Return (x, y) of the center of cell containing provided text 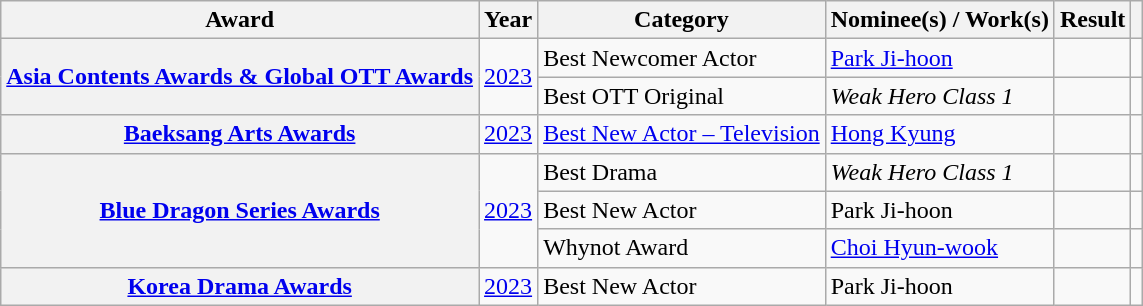
Award (240, 20)
Whynot Award (682, 248)
Asia Contents Awards & Global OTT Awards (240, 77)
Baeksang Arts Awards (240, 134)
Year (508, 20)
Korea Drama Awards (240, 286)
Best Drama (682, 172)
Best New Actor – Television (682, 134)
Choi Hyun-wook (940, 248)
Nominee(s) / Work(s) (940, 20)
Blue Dragon Series Awards (240, 210)
Hong Kyung (940, 134)
Best Newcomer Actor (682, 58)
Category (682, 20)
Result (1092, 20)
Best OTT Original (682, 96)
